Pinpoint the cell where the given text exists, returning its [X, Y] midpoint coordinate. 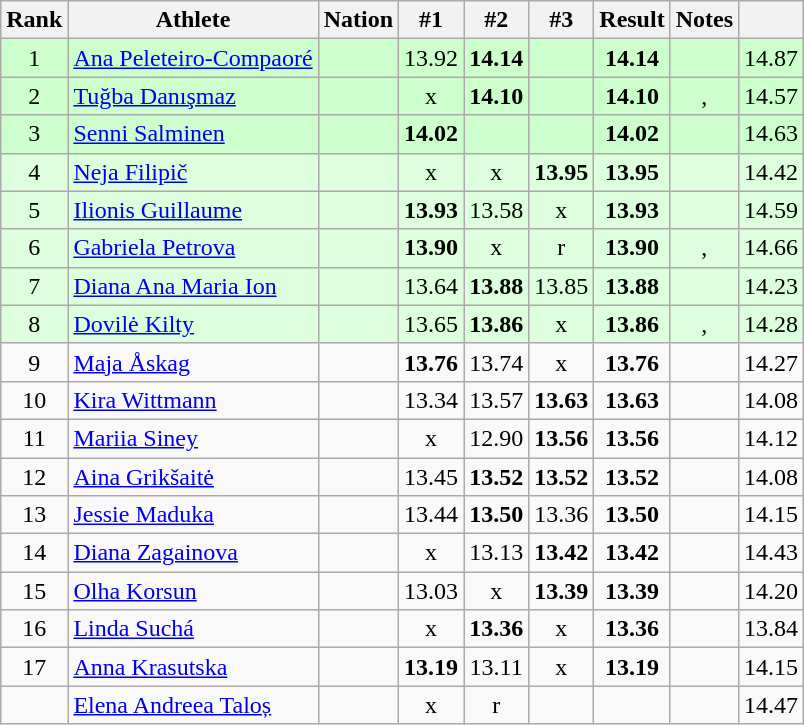
13.45 [432, 477]
Gabriela Petrova [193, 248]
Kira Wittmann [193, 400]
Mariia Siney [193, 438]
Result [632, 20]
#3 [562, 20]
13.13 [496, 553]
Jessie Maduka [193, 515]
Dovilė Kilty [193, 324]
12.90 [496, 438]
Rank [34, 20]
13.65 [432, 324]
Olha Korsun [193, 591]
Athlete [193, 20]
Tuğba Danışmaz [193, 96]
3 [34, 134]
14.28 [772, 324]
14.43 [772, 553]
Ana Peleteiro-Compaoré [193, 58]
14.23 [772, 286]
16 [34, 629]
Notes [704, 20]
14.12 [772, 438]
13.57 [496, 400]
Ilionis Guillaume [193, 210]
13 [34, 515]
12 [34, 477]
13.34 [432, 400]
13.64 [432, 286]
17 [34, 667]
15 [34, 591]
#2 [496, 20]
14.66 [772, 248]
13.58 [496, 210]
14.27 [772, 362]
13.92 [432, 58]
13.44 [432, 515]
Nation [358, 20]
Aina Grikšaitė [193, 477]
14.59 [772, 210]
13.84 [772, 629]
14.87 [772, 58]
14.42 [772, 172]
13.03 [432, 591]
13.74 [496, 362]
6 [34, 248]
13.11 [496, 667]
Anna Krasutska [193, 667]
5 [34, 210]
Diana Zagainova [193, 553]
Diana Ana Maria Ion [193, 286]
14 [34, 553]
14.57 [772, 96]
11 [34, 438]
Linda Suchá [193, 629]
10 [34, 400]
4 [34, 172]
Maja Åskag [193, 362]
1 [34, 58]
7 [34, 286]
13.85 [562, 286]
14.20 [772, 591]
2 [34, 96]
#1 [432, 20]
Elena Andreea Taloș [193, 705]
8 [34, 324]
14.47 [772, 705]
9 [34, 362]
14.63 [772, 134]
Neja Filipič [193, 172]
Senni Salminen [193, 134]
